Return [X, Y] of the center of cell containing provided text 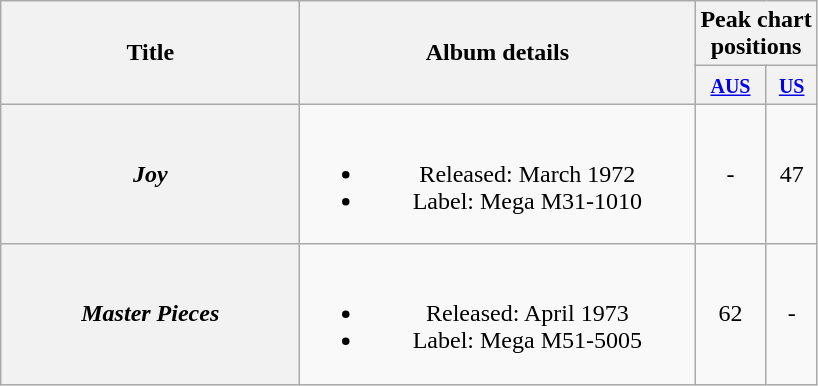
Album details [498, 52]
47 [792, 174]
Title [150, 52]
Released: April 1973Label: Mega M51-5005 [498, 314]
Joy [150, 174]
Master Pieces [150, 314]
62 [730, 314]
US [792, 85]
Released: March 1972Label: Mega M31-1010 [498, 174]
Peak chartpositions [756, 34]
AUS [730, 85]
